Locate the cell with the specified text and output its [x, y] center coordinate. 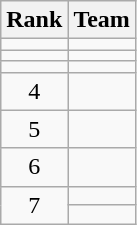
5 [34, 129]
4 [34, 91]
Team [102, 20]
Rank [34, 20]
7 [34, 205]
6 [34, 167]
